Return the (x, y) coordinate for the center point of the cell that contains the specified text.  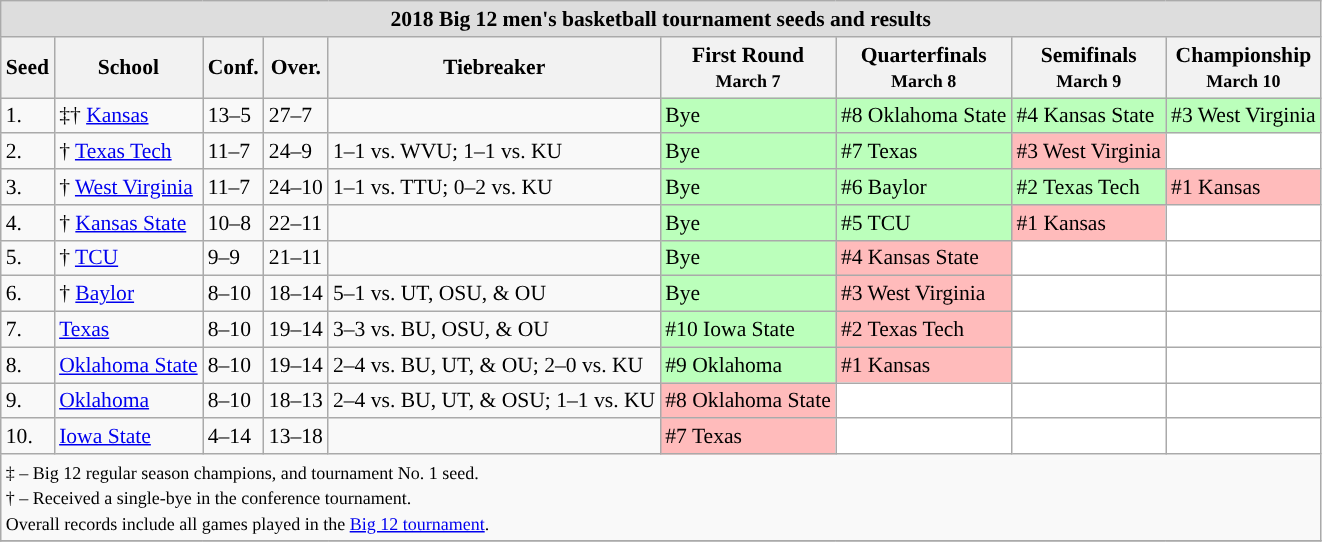
† TCU (128, 258)
Oklahoma State (128, 365)
2–4 vs. BU, UT, & OU; 2–0 vs. KU (494, 365)
8. (28, 365)
‡† Kansas (128, 116)
ChampionshipMarch 10 (1244, 68)
4–14 (234, 437)
#5 TCU (924, 223)
27–7 (296, 116)
Texas (128, 330)
1. (28, 116)
24–9 (296, 152)
2. (28, 152)
10–8 (234, 223)
7. (28, 330)
† Texas Tech (128, 152)
† West Virginia (128, 187)
1–1 vs. WVU; 1–1 vs. KU (494, 152)
Oklahoma (128, 401)
† Kansas State (128, 223)
9–9 (234, 258)
18–14 (296, 294)
Iowa State (128, 437)
21–11 (296, 258)
9. (28, 401)
#9 Oklahoma (748, 365)
2–4 vs. BU, UT, & OSU; 1–1 vs. KU (494, 401)
4. (28, 223)
Tiebreaker (494, 68)
3–3 vs. BU, OSU, & OU (494, 330)
School (128, 68)
1–1 vs. TTU; 0–2 vs. KU (494, 187)
#6 Baylor (924, 187)
18–13 (296, 401)
10. (28, 437)
† Baylor (128, 294)
Over. (296, 68)
SemifinalsMarch 9 (1088, 68)
First RoundMarch 7 (748, 68)
Conf. (234, 68)
13–5 (234, 116)
2018 Big 12 men's basketball tournament seeds and results (661, 19)
3. (28, 187)
13–18 (296, 437)
QuarterfinalsMarch 8 (924, 68)
6. (28, 294)
5–1 vs. UT, OSU, & OU (494, 294)
5. (28, 258)
Seed (28, 68)
#10 Iowa State (748, 330)
24–10 (296, 187)
22–11 (296, 223)
